Capture the cell that displays the provided text and extract its [x, y] central coordinate. 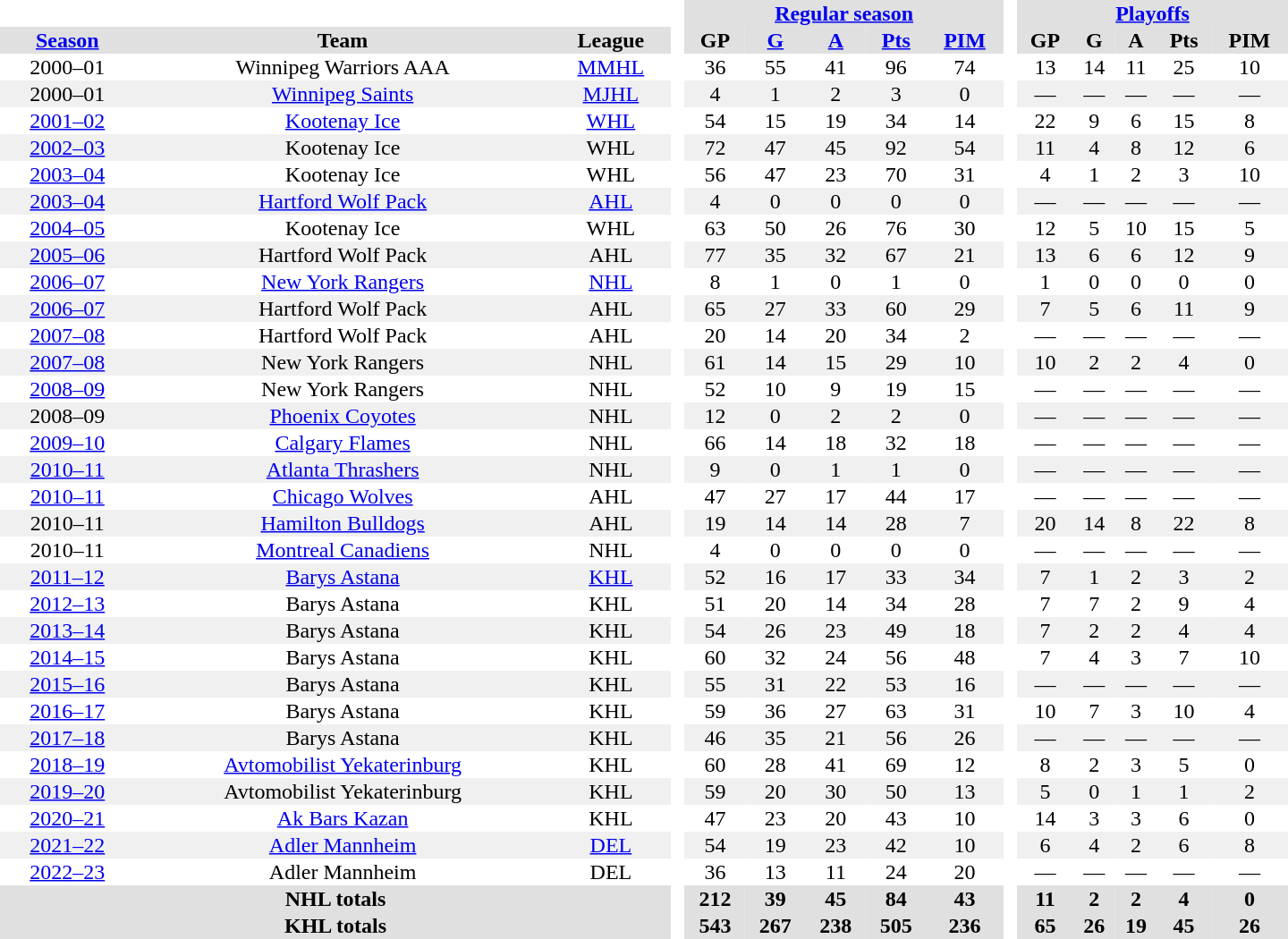
Atlanta Thrashers [343, 469]
Hamilton Bulldogs [343, 523]
2021–22 [68, 845]
48 [965, 657]
76 [896, 228]
2017–18 [68, 738]
Playoffs [1152, 13]
84 [896, 899]
543 [716, 926]
Montreal Canadiens [343, 550]
49 [896, 630]
2020–21 [68, 818]
Ak Bars Kazan [343, 818]
46 [716, 738]
2022–23 [68, 872]
74 [965, 67]
Team [343, 40]
2019–20 [68, 791]
2005–06 [68, 255]
2009–10 [68, 443]
77 [716, 255]
66 [716, 443]
2004–05 [68, 228]
2014–15 [68, 657]
212 [716, 899]
2015–16 [68, 684]
NHL totals [335, 899]
2018–19 [68, 765]
61 [716, 362]
League [611, 40]
44 [896, 496]
2016–17 [68, 711]
Winnipeg Saints [343, 94]
25 [1184, 67]
2012–13 [68, 604]
MMHL [611, 67]
MJHL [611, 94]
2001–02 [68, 121]
92 [896, 148]
96 [896, 67]
39 [775, 899]
2011–12 [68, 577]
Calgary Flames [343, 443]
67 [896, 255]
2013–14 [68, 630]
51 [716, 604]
69 [896, 765]
72 [716, 148]
Winnipeg Warriors AAA [343, 67]
70 [896, 174]
Chicago Wolves [343, 496]
Season [68, 40]
53 [896, 684]
236 [965, 926]
267 [775, 926]
Phoenix Coyotes [343, 416]
42 [896, 845]
2002–03 [68, 148]
Regular season [844, 13]
KHL totals [335, 926]
505 [896, 926]
238 [835, 926]
